Identify which cell holds the provided text, then report its [X, Y] central coordinate. 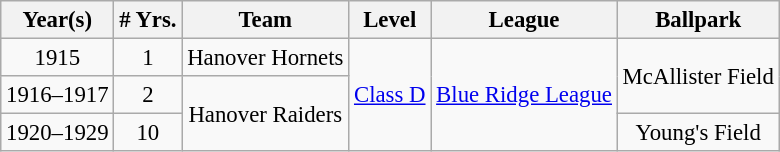
Year(s) [58, 20]
1920–1929 [58, 133]
Ballpark [698, 20]
1916–1917 [58, 95]
10 [148, 133]
2 [148, 95]
Level [390, 20]
Hanover Hornets [266, 58]
League [524, 20]
Class D [390, 96]
# Yrs. [148, 20]
1 [148, 58]
McAllister Field [698, 76]
1915 [58, 58]
Young's Field [698, 133]
Blue Ridge League [524, 96]
Hanover Raiders [266, 114]
Team [266, 20]
